Determine the [X, Y] coordinate at the center of the cell enclosing the given text.  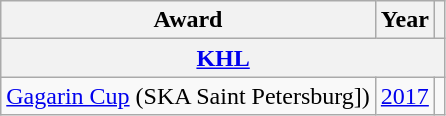
KHL [224, 58]
2017 [404, 96]
Year [404, 20]
Award [188, 20]
Gagarin Cup (SKA Saint Petersburg]) [188, 96]
